For the text-containing cell, return its midpoint in [x, y] coordinate format. 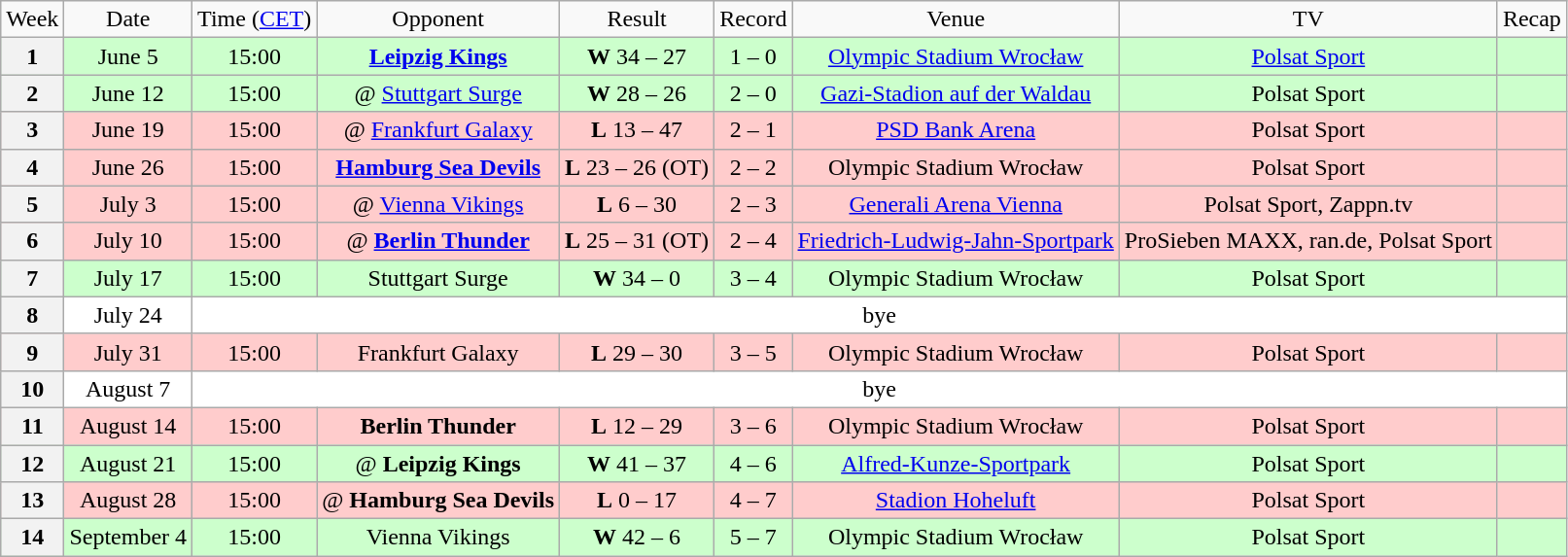
July 17 [128, 278]
L 25 – 31 (OT) [638, 241]
August 7 [128, 389]
L 13 – 47 [638, 130]
TV [1308, 19]
July 3 [128, 204]
July 31 [128, 352]
@ Vienna Vikings [438, 204]
4 [33, 167]
Hamburg Sea Devils [438, 167]
Friedrich-Ludwig-Jahn-Sportpark [956, 241]
W 42 – 6 [638, 538]
August 21 [128, 464]
5 [33, 204]
July 24 [128, 315]
Vienna Vikings [438, 538]
August 28 [128, 501]
@ Stuttgart Surge [438, 93]
September 4 [128, 538]
Alfred-Kunze-Sportpark [956, 464]
5 – 7 [753, 538]
2 – 2 [753, 167]
@ Hamburg Sea Devils [438, 501]
@ Leipzig Kings [438, 464]
Venue [956, 19]
2 – 1 [753, 130]
L 0 – 17 [638, 501]
Record [753, 19]
3 – 4 [753, 278]
14 [33, 538]
Week [33, 19]
W 41 – 37 [638, 464]
11 [33, 426]
Berlin Thunder [438, 426]
Time (CET) [255, 19]
6 [33, 241]
Gazi-Stadion auf der Waldau [956, 93]
W 28 – 26 [638, 93]
Opponent [438, 19]
4 – 7 [753, 501]
Polsat Sport, Zappn.tv [1308, 204]
Recap [1532, 19]
10 [33, 389]
L 6 – 30 [638, 204]
July 10 [128, 241]
2 – 3 [753, 204]
9 [33, 352]
3 [33, 130]
4 – 6 [753, 464]
12 [33, 464]
Result [638, 19]
Leipzig Kings [438, 56]
L 23 – 26 (OT) [638, 167]
Date [128, 19]
Frankfurt Galaxy [438, 352]
W 34 – 0 [638, 278]
8 [33, 315]
ProSieben MAXX, ran.de, Polsat Sport [1308, 241]
August 14 [128, 426]
Stuttgart Surge [438, 278]
Stadion Hoheluft [956, 501]
Generali Arena Vienna [956, 204]
June 19 [128, 130]
June 26 [128, 167]
1 [33, 56]
3 – 6 [753, 426]
June 5 [128, 56]
@ Berlin Thunder [438, 241]
2 – 4 [753, 241]
W 34 – 27 [638, 56]
June 12 [128, 93]
@ Frankfurt Galaxy [438, 130]
L 29 – 30 [638, 352]
3 – 5 [753, 352]
2 – 0 [753, 93]
1 – 0 [753, 56]
13 [33, 501]
L 12 – 29 [638, 426]
PSD Bank Arena [956, 130]
7 [33, 278]
2 [33, 93]
